Determine the (x, y) coordinate at the center of the cell enclosing the given text.  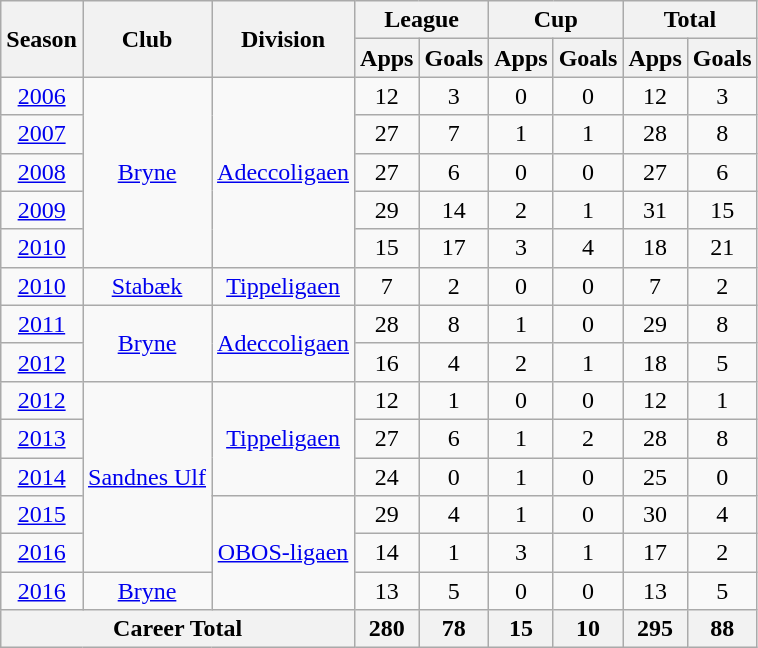
Cup (556, 20)
Career Total (178, 629)
Division (284, 39)
2008 (42, 172)
280 (387, 629)
Season (42, 39)
League (422, 20)
2006 (42, 96)
2007 (42, 134)
21 (722, 248)
10 (588, 629)
25 (655, 477)
Club (146, 39)
88 (722, 629)
24 (387, 477)
Sandnes Ulf (146, 476)
Stabæk (146, 286)
2009 (42, 210)
16 (387, 362)
31 (655, 210)
2014 (42, 477)
78 (454, 629)
OBOS-ligaen (284, 553)
Total (690, 20)
2015 (42, 515)
2013 (42, 438)
295 (655, 629)
2011 (42, 324)
30 (655, 515)
